For the text-containing cell, return its midpoint in [x, y] coordinate format. 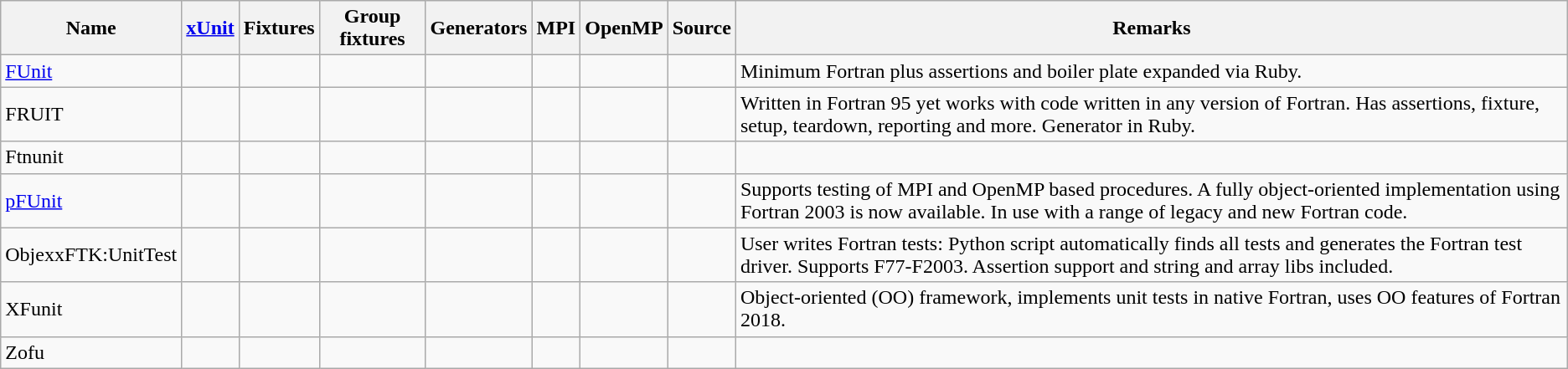
Name [91, 28]
Generators [479, 28]
xUnit [210, 28]
XFunit [91, 310]
pFUnit [91, 201]
Object-oriented (OO) framework, implements unit tests in native Fortran, uses OO features of Fortran 2018. [1151, 310]
OpenMP [624, 28]
FUnit [91, 71]
Source [702, 28]
Ftnunit [91, 157]
Group fixtures [372, 28]
ObjexxFTK:UnitTest [91, 254]
Fixtures [279, 28]
Zofu [91, 352]
Minimum Fortran plus assertions and boiler plate expanded via Ruby. [1151, 71]
FRUIT [91, 114]
MPI [556, 28]
Remarks [1151, 28]
